Detect which cell encompasses the target text, then output its (X, Y) center coordinate. 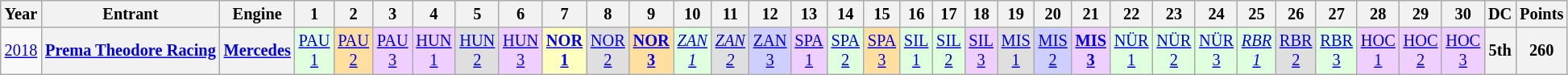
HOC3 (1463, 51)
18 (981, 14)
HUN1 (434, 51)
16 (916, 14)
6 (521, 14)
SPA1 (809, 51)
10 (693, 14)
Mercedes (258, 51)
Engine (258, 14)
MIS2 (1053, 51)
24 (1217, 14)
RBR1 (1257, 51)
SIL1 (916, 51)
15 (881, 14)
21 (1091, 14)
26 (1296, 14)
29 (1421, 14)
DC (1500, 14)
NOR2 (608, 51)
4 (434, 14)
NOR1 (564, 51)
ZAN1 (693, 51)
Entrant (131, 14)
25 (1257, 14)
SIL3 (981, 51)
Prema Theodore Racing (131, 51)
3 (393, 14)
PAU1 (314, 51)
SPA2 (846, 51)
ZAN2 (730, 51)
HUN3 (521, 51)
22 (1131, 14)
NÜR1 (1131, 51)
SPA3 (881, 51)
ZAN3 (770, 51)
1 (314, 14)
HOC2 (1421, 51)
17 (948, 14)
19 (1016, 14)
Points (1541, 14)
HOC1 (1378, 51)
14 (846, 14)
NÜR3 (1217, 51)
PAU2 (353, 51)
27 (1336, 14)
RBR2 (1296, 51)
NOR3 (651, 51)
2018 (21, 51)
MIS3 (1091, 51)
2 (353, 14)
7 (564, 14)
28 (1378, 14)
20 (1053, 14)
MIS1 (1016, 51)
11 (730, 14)
5 (477, 14)
9 (651, 14)
Year (21, 14)
5th (1500, 51)
8 (608, 14)
PAU3 (393, 51)
HUN2 (477, 51)
NÜR2 (1175, 51)
260 (1541, 51)
RBR3 (1336, 51)
12 (770, 14)
30 (1463, 14)
SIL2 (948, 51)
13 (809, 14)
23 (1175, 14)
